Find where the given text appears and provide that cell's center as (x, y) coordinate. 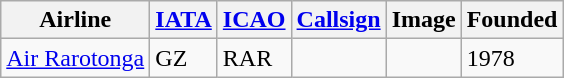
ICAO (254, 20)
Callsign (338, 20)
Airline (76, 20)
Air Rarotonga (76, 58)
IATA (184, 20)
Image (424, 20)
GZ (184, 58)
Founded (512, 20)
1978 (512, 58)
RAR (254, 58)
